Return (x, y) of the center of cell containing provided text 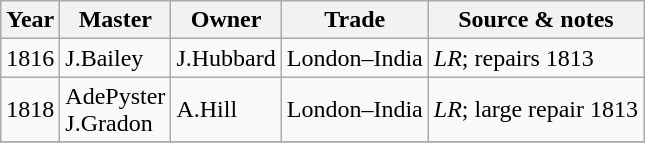
1816 (30, 58)
1818 (30, 110)
LR; large repair 1813 (536, 110)
LR; repairs 1813 (536, 58)
Year (30, 20)
AdePysterJ.Gradon (116, 110)
Trade (354, 20)
Master (116, 20)
J.Hubbard (226, 58)
A.Hill (226, 110)
J.Bailey (116, 58)
Source & notes (536, 20)
Owner (226, 20)
